Determine the [x, y] coordinate at the center of the cell enclosing the given text.  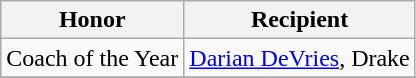
Darian DeVries, Drake [300, 58]
Recipient [300, 20]
Coach of the Year [92, 58]
Honor [92, 20]
